Pinpoint the cell where the given text exists, returning its [x, y] midpoint coordinate. 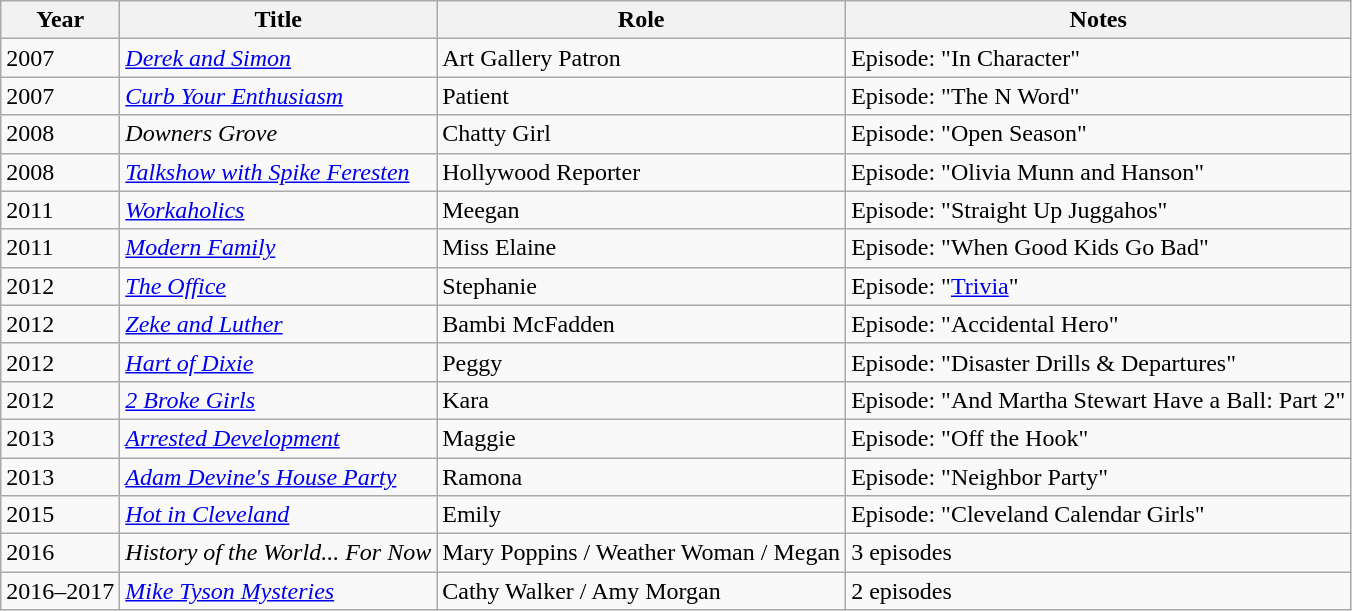
Cathy Walker / Amy Morgan [642, 591]
Episode: "The N Word" [1098, 96]
Miss Elaine [642, 248]
2016 [60, 553]
Peggy [642, 362]
Year [60, 20]
Meegan [642, 210]
Role [642, 20]
Episode: "Neighbor Party" [1098, 477]
Hart of Dixie [278, 362]
Title [278, 20]
Kara [642, 400]
Episode: "Straight Up Juggahos" [1098, 210]
Chatty Girl [642, 134]
Maggie [642, 438]
Episode: "Open Season" [1098, 134]
Episode: "In Character" [1098, 58]
Zeke and Luther [278, 324]
Downers Grove [278, 134]
Episode: "Disaster Drills & Departures" [1098, 362]
The Office [278, 286]
3 episodes [1098, 553]
2 episodes [1098, 591]
Art Gallery Patron [642, 58]
Ramona [642, 477]
Curb Your Enthusiasm [278, 96]
Hot in Cleveland [278, 515]
Workaholics [278, 210]
Episode: "Olivia Munn and Hanson" [1098, 172]
2 Broke Girls [278, 400]
Adam Devine's House Party [278, 477]
Mary Poppins / Weather Woman / Megan [642, 553]
Talkshow with Spike Feresten [278, 172]
History of the World... For Now [278, 553]
Mike Tyson Mysteries [278, 591]
Episode: "Off the Hook" [1098, 438]
Modern Family [278, 248]
2015 [60, 515]
Bambi McFadden [642, 324]
Episode: "Trivia" [1098, 286]
Episode: "When Good Kids Go Bad" [1098, 248]
Episode: "Accidental Hero" [1098, 324]
Arrested Development [278, 438]
Emily [642, 515]
Episode: "Cleveland Calendar Girls" [1098, 515]
Episode: "And Martha Stewart Have a Ball: Part 2" [1098, 400]
2016–2017 [60, 591]
Stephanie [642, 286]
Patient [642, 96]
Derek and Simon [278, 58]
Hollywood Reporter [642, 172]
Notes [1098, 20]
